Identify which cell holds the provided text, then report its (X, Y) central coordinate. 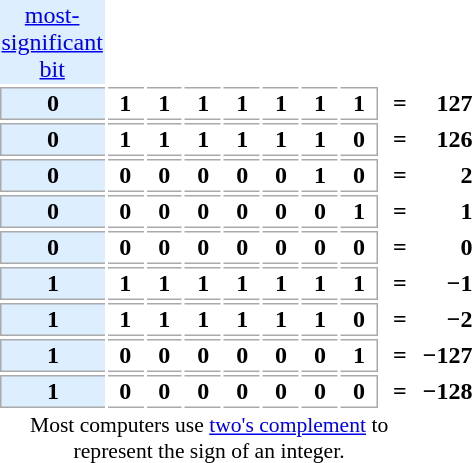
most-significant bit (52, 42)
